Return the [x, y] coordinate for the center point of the cell that contains the specified text.  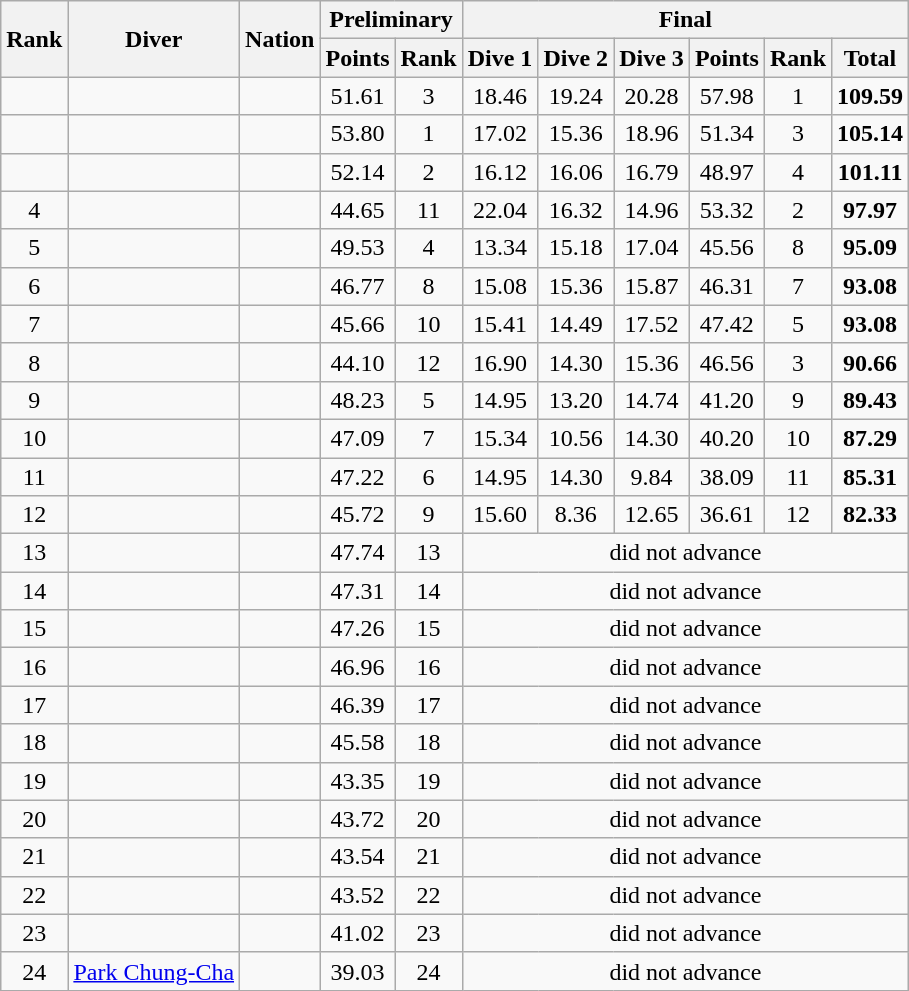
90.66 [870, 362]
46.77 [358, 286]
9.84 [652, 477]
16.32 [576, 210]
57.98 [726, 96]
41.20 [726, 400]
52.14 [358, 172]
15.18 [576, 248]
14.74 [652, 400]
48.97 [726, 172]
109.59 [870, 96]
53.80 [358, 134]
38.09 [726, 477]
15.87 [652, 286]
Nation [280, 39]
47.26 [358, 629]
Diver [154, 39]
15.08 [500, 286]
47.09 [358, 438]
51.61 [358, 96]
43.72 [358, 819]
43.35 [358, 781]
18.96 [652, 134]
8.36 [576, 515]
101.11 [870, 172]
51.34 [726, 134]
19.24 [576, 96]
53.32 [726, 210]
12.65 [652, 515]
16.90 [500, 362]
47.74 [358, 553]
47.22 [358, 477]
20.28 [652, 96]
97.97 [870, 210]
40.20 [726, 438]
48.23 [358, 400]
Dive 3 [652, 58]
82.33 [870, 515]
46.39 [358, 705]
45.58 [358, 743]
45.72 [358, 515]
85.31 [870, 477]
Park Chung-Cha [154, 971]
10.56 [576, 438]
16.06 [576, 172]
22.04 [500, 210]
15.60 [500, 515]
36.61 [726, 515]
89.43 [870, 400]
17.04 [652, 248]
44.65 [358, 210]
16.12 [500, 172]
47.42 [726, 324]
15.34 [500, 438]
45.66 [358, 324]
18.46 [500, 96]
45.56 [726, 248]
41.02 [358, 933]
17.02 [500, 134]
Dive 2 [576, 58]
14.49 [576, 324]
44.10 [358, 362]
15.41 [500, 324]
16.79 [652, 172]
14.96 [652, 210]
13.20 [576, 400]
46.96 [358, 667]
17.52 [652, 324]
49.53 [358, 248]
Preliminary [391, 20]
87.29 [870, 438]
95.09 [870, 248]
47.31 [358, 591]
Final [685, 20]
105.14 [870, 134]
Dive 1 [500, 58]
43.52 [358, 895]
13.34 [500, 248]
46.56 [726, 362]
43.54 [358, 857]
46.31 [726, 286]
39.03 [358, 971]
Total [870, 58]
